Identify which cell holds the provided text, then report its (X, Y) central coordinate. 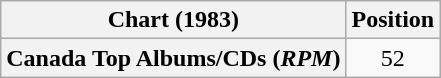
Position (393, 20)
Chart (1983) (174, 20)
Canada Top Albums/CDs (RPM) (174, 58)
52 (393, 58)
